From the cell containing the given text, extract its center point as (X, Y) coordinate. 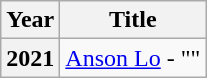
Anson Lo - "" (133, 58)
Title (133, 20)
2021 (30, 58)
Year (30, 20)
